Capture the cell that displays the provided text and extract its (X, Y) central coordinate. 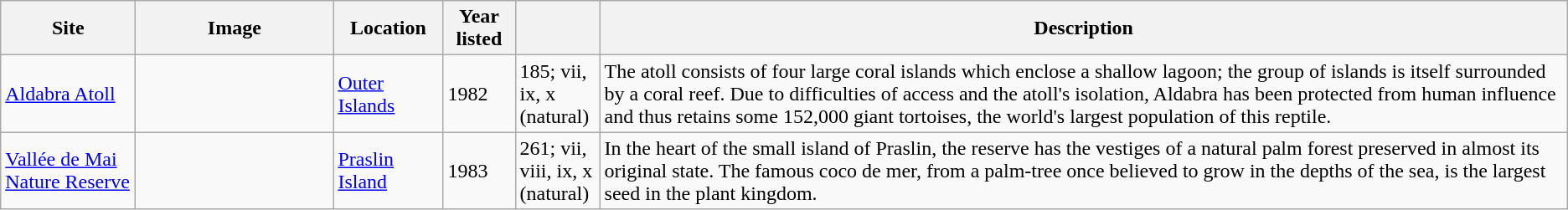
Image (235, 28)
Outer Islands (389, 94)
Year listed (479, 28)
Description (1084, 28)
185; vii, ix, x (natural) (558, 94)
Location (389, 28)
261; vii, viii, ix, x (natural) (558, 171)
Praslin Island (389, 171)
1982 (479, 94)
1983 (479, 171)
Site (69, 28)
Vallée de Mai Nature Reserve (69, 171)
Aldabra Atoll (69, 94)
